Capture the cell that displays the provided text and extract its [X, Y] central coordinate. 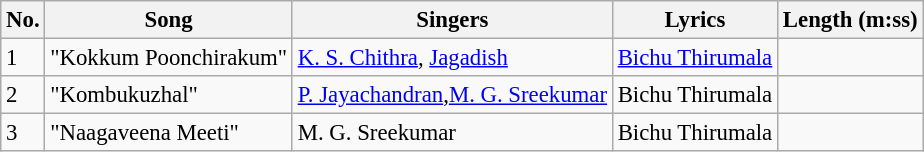
Lyrics [694, 20]
Song [169, 20]
"Kombukuzhal" [169, 95]
3 [23, 133]
P. Jayachandran,M. G. Sreekumar [452, 95]
Singers [452, 20]
M. G. Sreekumar [452, 133]
K. S. Chithra, Jagadish [452, 58]
Length (m:ss) [850, 20]
"Kokkum Poonchirakum" [169, 58]
No. [23, 20]
2 [23, 95]
"Naagaveena Meeti" [169, 133]
1 [23, 58]
